Determine the [x, y] coordinate at the center of the cell enclosing the given text.  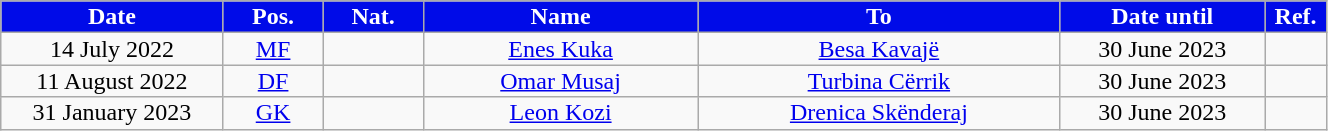
GK [273, 113]
DF [273, 81]
Ref. [1296, 17]
Omar Musaj [560, 81]
Name [560, 17]
Leon Kozi [560, 113]
Enes Kuka [560, 49]
Pos. [273, 17]
Drenica Skënderaj [879, 113]
11 August 2022 [112, 81]
14 July 2022 [112, 49]
Besa Kavajë [879, 49]
Turbina Cërrik [879, 81]
To [879, 17]
Date [112, 17]
Nat. [373, 17]
Date until [1162, 17]
MF [273, 49]
31 January 2023 [112, 113]
